Identify which cell holds the provided text, then report its (X, Y) central coordinate. 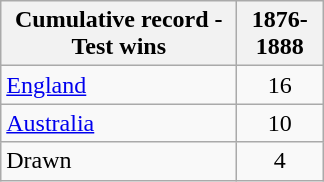
4 (280, 161)
Drawn (119, 161)
Cumulative record - Test wins (119, 34)
1876-1888 (280, 34)
10 (280, 123)
Australia (119, 123)
England (119, 85)
16 (280, 85)
